Locate the cell with the specified text and output its (x, y) center coordinate. 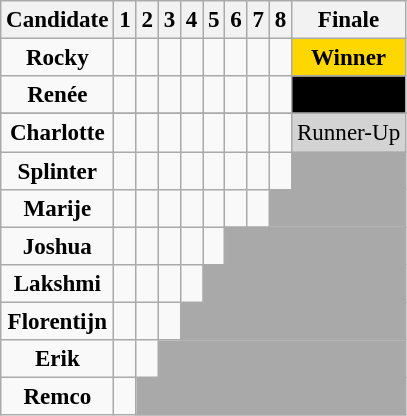
7 (258, 20)
Candidate (58, 20)
6 (236, 20)
Finale (349, 20)
1 (125, 20)
Florentijn (58, 322)
Remco (58, 397)
Lakshmi (58, 284)
3 (169, 20)
4 (192, 20)
2 (147, 20)
Splinter (58, 171)
Winner (349, 58)
5 (214, 20)
Joshua (58, 246)
Renée (58, 95)
8 (280, 20)
Charlotte (58, 133)
Rocky (58, 58)
Erik (58, 359)
Runner-Up (349, 133)
Marije (58, 209)
